Search for the cell housing the specified text and yield its [x, y] center coordinate. 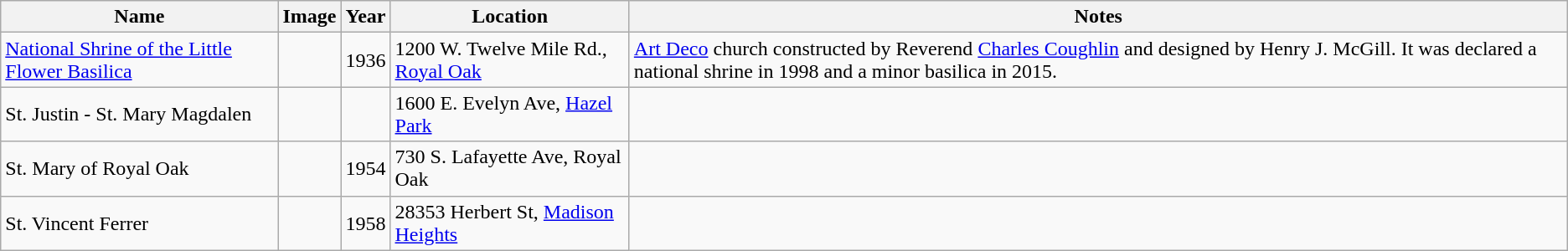
St. Mary of Royal Oak [139, 169]
Notes [1098, 17]
Name [139, 17]
St. Vincent Ferrer [139, 223]
Location [509, 17]
1936 [365, 60]
National Shrine of the Little Flower Basilica [139, 60]
1200 W. Twelve Mile Rd., Royal Oak [509, 60]
28353 Herbert St, Madison Heights [509, 223]
St. Justin - St. Mary Magdalen [139, 114]
1958 [365, 223]
Year [365, 17]
1954 [365, 169]
Image [310, 17]
1600 E. Evelyn Ave, Hazel Park [509, 114]
730 S. Lafayette Ave, Royal Oak [509, 169]
